Detect which cell encompasses the target text, then output its (x, y) center coordinate. 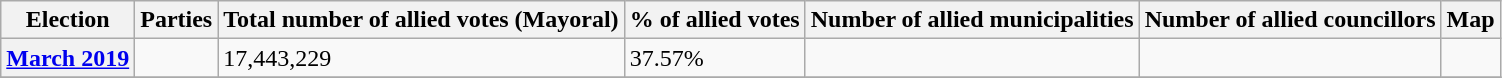
% of allied votes (714, 20)
March 2019 (68, 58)
Map (1470, 20)
Number of allied municipalities (972, 20)
37.57% (714, 58)
Number of allied councillors (1290, 20)
17,443,229 (421, 58)
Parties (176, 20)
Total number of allied votes (Mayoral) (421, 20)
Election (68, 20)
